Return [x, y] of the center of cell containing provided text 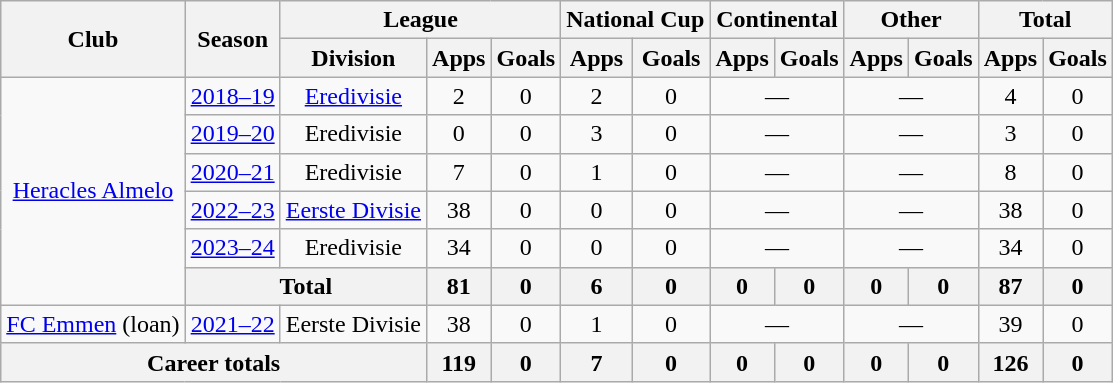
Heracles Almelo [93, 191]
Division [353, 58]
81 [459, 286]
Continental [777, 20]
8 [1010, 172]
126 [1010, 362]
National Cup [636, 20]
2018–19 [232, 96]
Career totals [214, 362]
119 [459, 362]
2021–22 [232, 324]
4 [1010, 96]
2020–21 [232, 172]
FC Emmen (loan) [93, 324]
2019–20 [232, 134]
League [420, 20]
2023–24 [232, 248]
2022–23 [232, 210]
Club [93, 39]
Season [232, 39]
6 [597, 286]
87 [1010, 286]
39 [1010, 324]
Other [911, 20]
